Return (X, Y) of the center of cell containing provided text 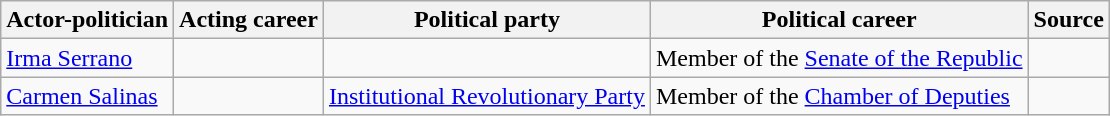
Source (1068, 20)
Acting career (249, 20)
Member of the Chamber of Deputies (839, 96)
Actor-politician (88, 20)
Political career (839, 20)
Political party (486, 20)
Institutional Revolutionary Party (486, 96)
Irma Serrano (88, 58)
Member of the Senate of the Republic (839, 58)
Carmen Salinas (88, 96)
